Capture the cell that displays the provided text and extract its [X, Y] central coordinate. 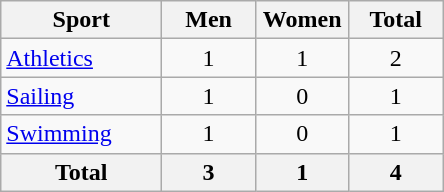
Sailing [82, 96]
Swimming [82, 134]
2 [396, 58]
Women [302, 20]
Men [209, 20]
3 [209, 172]
Athletics [82, 58]
4 [396, 172]
Sport [82, 20]
